Output the [x, y] coordinate of the center of the cell containing the given text.  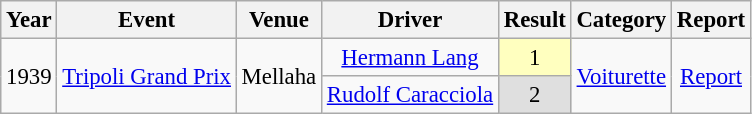
1 [534, 58]
Category [621, 20]
1939 [29, 76]
Venue [278, 20]
Result [534, 20]
Hermann Lang [410, 58]
Driver [410, 20]
Rudolf Caracciola [410, 95]
2 [534, 95]
Mellaha [278, 76]
Voiturette [621, 76]
Tripoli Grand Prix [146, 76]
Event [146, 20]
Year [29, 20]
